Identify which cell holds the provided text, then report its [X, Y] central coordinate. 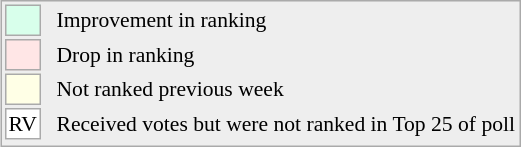
Improvement in ranking [286, 20]
Received votes but were not ranked in Top 25 of poll [286, 124]
RV [23, 124]
Not ranked previous week [286, 90]
Drop in ranking [286, 55]
